Determine the [x, y] coordinate at the center of the cell enclosing the given text.  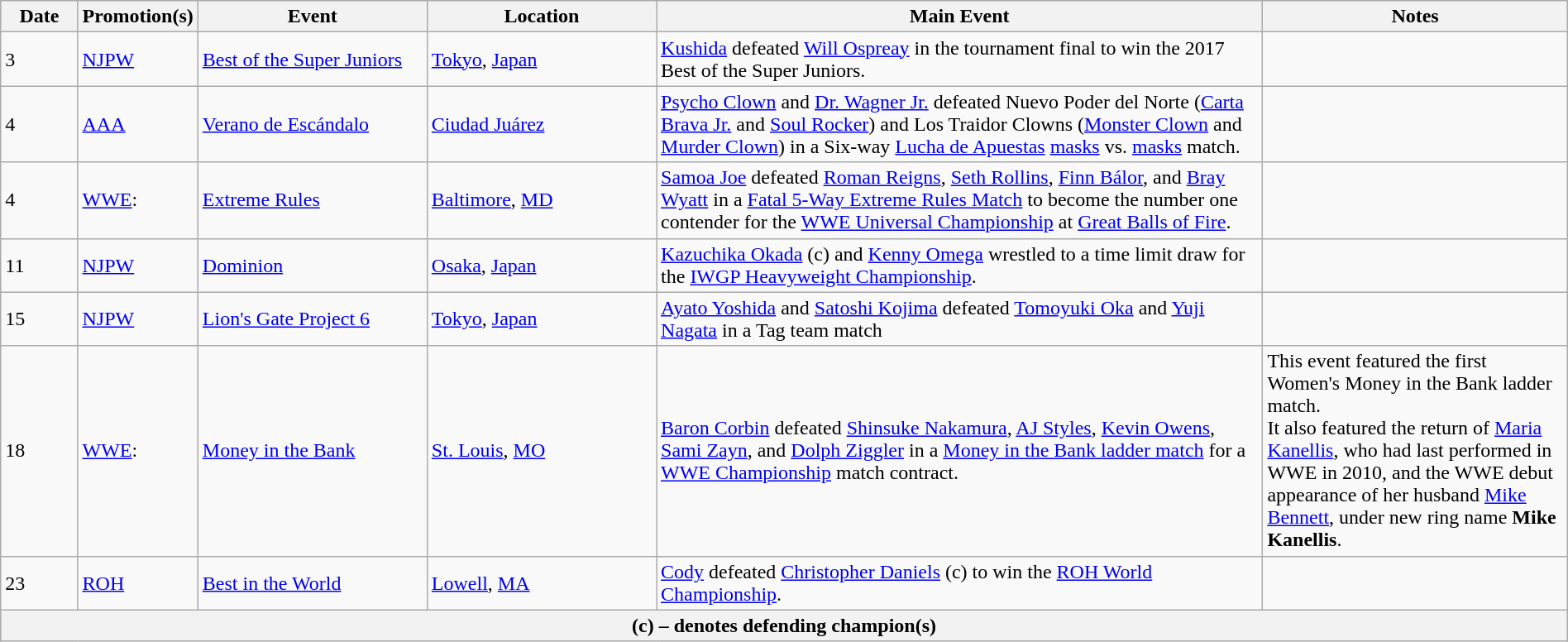
15 [40, 319]
ROH [137, 582]
11 [40, 265]
3 [40, 60]
18 [40, 451]
Event [313, 17]
Ayato Yoshida and Satoshi Kojima defeated Tomoyuki Oka and Yuji Nagata in a Tag team match [959, 319]
Lowell, MA [541, 582]
Dominion [313, 265]
Extreme Rules [313, 200]
23 [40, 582]
Money in the Bank [313, 451]
Baltimore, MD [541, 200]
Ciudad Juárez [541, 124]
AAA [137, 124]
Promotion(s) [137, 17]
Verano de Escándalo [313, 124]
Main Event [959, 17]
Kazuchika Okada (c) and Kenny Omega wrestled to a time limit draw for the IWGP Heavyweight Championship. [959, 265]
Kushida defeated Will Ospreay in the tournament final to win the 2017 Best of the Super Juniors. [959, 60]
(c) – denotes defending champion(s) [784, 625]
Osaka, Japan [541, 265]
Best of the Super Juniors [313, 60]
Best in the World [313, 582]
Notes [1415, 17]
Cody defeated Christopher Daniels (c) to win the ROH World Championship. [959, 582]
Date [40, 17]
Location [541, 17]
Lion's Gate Project 6 [313, 319]
St. Louis, MO [541, 451]
